Capture the cell that displays the provided text and extract its [X, Y] central coordinate. 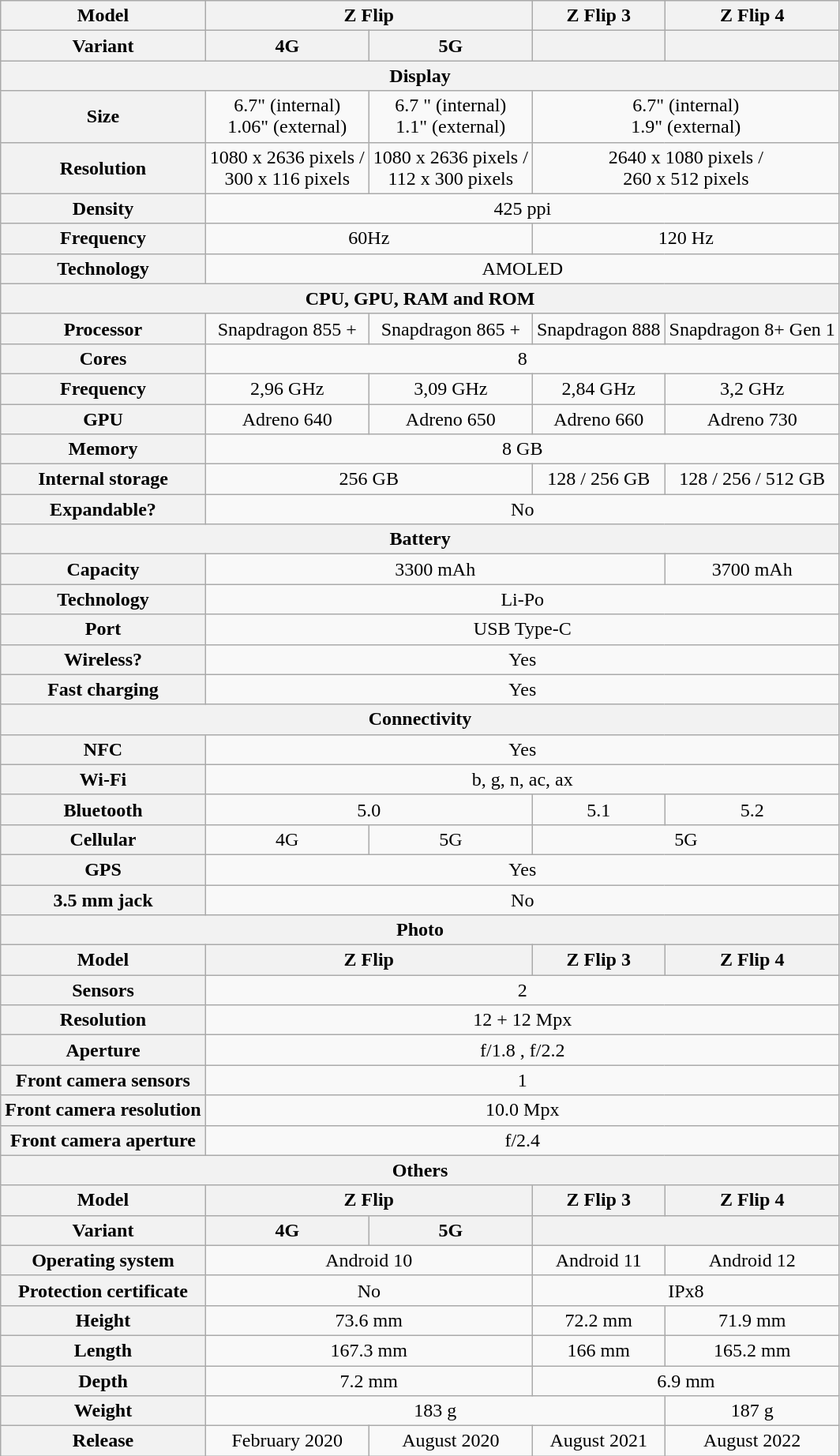
3700 mAh [752, 569]
Bluetooth [103, 809]
7.2 mm [369, 1381]
Cores [103, 358]
Adreno 660 [598, 419]
120 Hz [685, 238]
3300 mAh [435, 569]
Fast charging [103, 689]
Battery [420, 539]
NFC [103, 749]
GPS [103, 869]
2,84 GHz [598, 388]
Snapdragon 888 [598, 328]
1080 x 2636 pixels /112 x 300 pixels [450, 167]
2,96 GHz [287, 388]
3,09 GHz [450, 388]
Cellular [103, 839]
Wi-Fi [103, 779]
Adreno 650 [450, 419]
Sensors [103, 990]
8 [523, 358]
167.3 mm [369, 1350]
February 2020 [287, 1441]
Weight [103, 1411]
256 GB [369, 479]
187 g [752, 1411]
GPU [103, 419]
165.2 mm [752, 1350]
1080 x 2636 pixels /300 x 116 pixels [287, 167]
Length [103, 1350]
Release [103, 1441]
CPU, GPU, RAM and ROM [420, 298]
Android 10 [369, 1260]
1 [523, 1080]
Height [103, 1320]
Depth [103, 1381]
10.0 Mpx [523, 1110]
6.7 " (internal)1.1" (external) [450, 117]
128 / 256 / 512 GB [752, 479]
Snapdragon 855 + [287, 328]
Operating system [103, 1260]
8 GB [523, 449]
f/1.8 , f/2.2 [523, 1050]
Adreno 640 [287, 419]
Density [103, 208]
IPx8 [685, 1290]
128 / 256 GB [598, 479]
73.6 mm [369, 1320]
Photo [420, 930]
Snapdragon 865 + [450, 328]
5.2 [752, 809]
5.0 [369, 809]
Capacity [103, 569]
Port [103, 629]
Android 11 [598, 1260]
August 2021 [598, 1441]
Connectivity [420, 719]
6.7" (internal)1.06" (external) [287, 117]
Others [420, 1170]
60Hz [369, 238]
f/2.4 [523, 1140]
Android 12 [752, 1260]
Wireless? [103, 659]
Adreno 730 [752, 419]
2 [523, 990]
3,2 GHz [752, 388]
Processor [103, 328]
12 + 12 Mpx [523, 1020]
USB Type-C [523, 629]
Display [420, 76]
2640 x 1080 pixels /260 x 512 pixels [685, 167]
72.2 mm [598, 1320]
August 2020 [450, 1441]
Li-Po [523, 599]
5.1 [598, 809]
Internal storage [103, 479]
6.7" (internal)1.9" (external) [685, 117]
166 mm [598, 1350]
Size [103, 117]
Front camera sensors [103, 1080]
3.5 mm jack [103, 899]
b, g, n, ac, ax [523, 779]
Aperture [103, 1050]
183 g [435, 1411]
Protection certificate [103, 1290]
Expandable? [103, 509]
Front camera aperture [103, 1140]
6.9 mm [685, 1381]
Front camera resolution [103, 1110]
August 2022 [752, 1441]
AMOLED [523, 268]
Memory [103, 449]
Snapdragon 8+ Gen 1 [752, 328]
425 ppi [523, 208]
71.9 mm [752, 1320]
